Provide the (X, Y) coordinate of the cell's center where the given text is located.  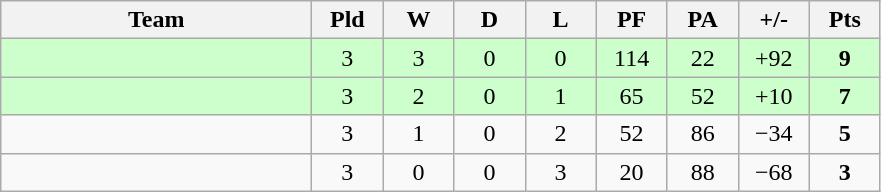
−34 (774, 134)
D (490, 20)
−68 (774, 172)
PA (702, 20)
Pld (348, 20)
65 (632, 96)
86 (702, 134)
Pts (844, 20)
W (418, 20)
22 (702, 58)
114 (632, 58)
+/- (774, 20)
L (560, 20)
PF (632, 20)
+92 (774, 58)
88 (702, 172)
5 (844, 134)
7 (844, 96)
+10 (774, 96)
Team (156, 20)
9 (844, 58)
20 (632, 172)
